Find where the given text appears and provide that cell's center as (x, y) coordinate. 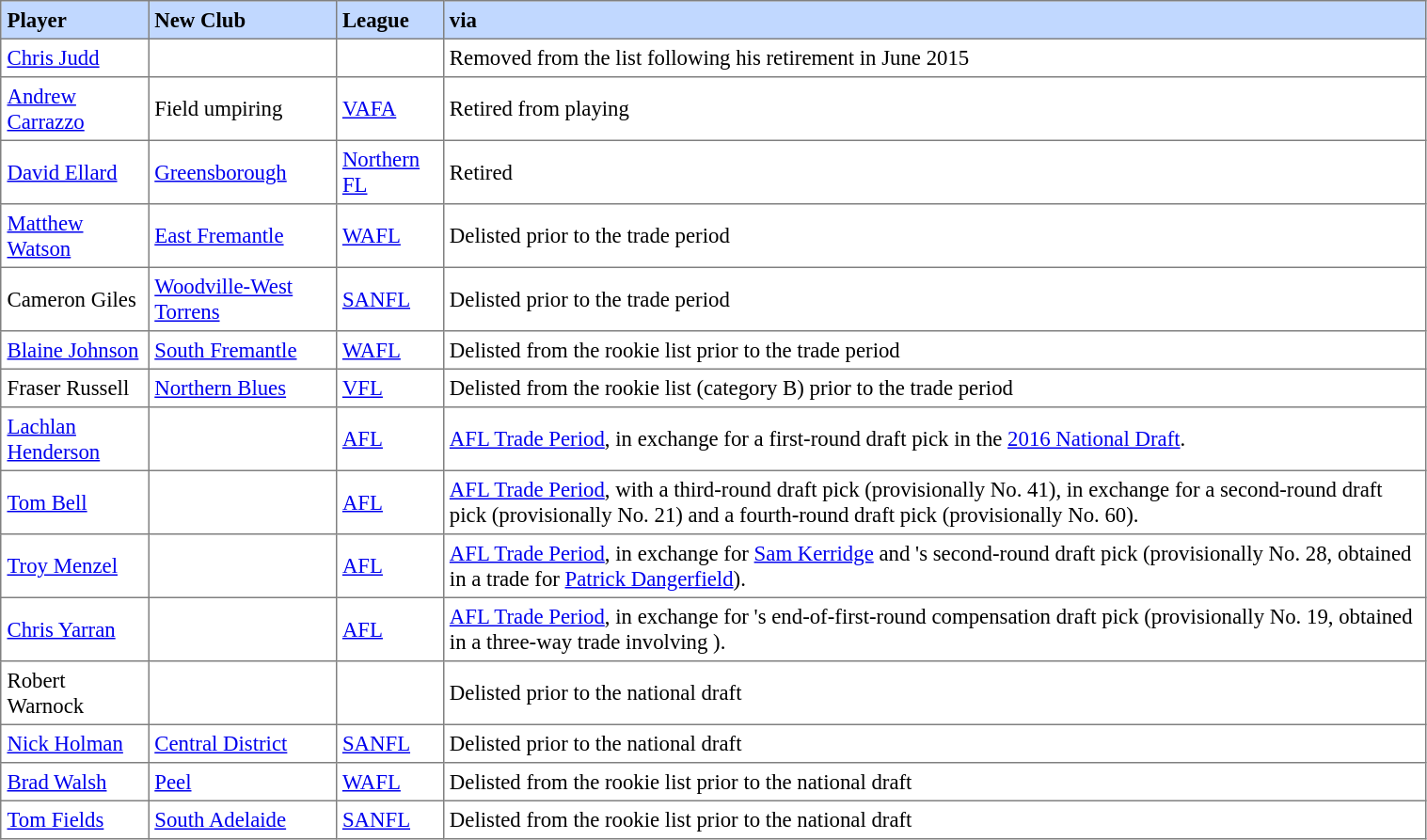
Tom Fields (75, 819)
Cameron Giles (75, 299)
Field umpiring (243, 109)
via (935, 20)
Troy Menzel (75, 566)
Player (75, 20)
VAFA (389, 109)
Retired from playing (935, 109)
AFL Trade Period, in exchange for Sam Kerridge and 's second-round draft pick (provisionally No. 28, obtained in a trade for Patrick Dangerfield). (935, 566)
South Adelaide (243, 819)
Lachlan Henderson (75, 439)
Tom Bell (75, 502)
Chris Yarran (75, 629)
Delisted from the rookie list prior to the trade period (935, 350)
Retired (935, 172)
Fraser Russell (75, 388)
David Ellard (75, 172)
AFL Trade Period, in exchange for 's end-of-first-round compensation draft pick (provisionally No. 19, obtained in a three-way trade involving ). (935, 629)
Northern Blues (243, 388)
Brad Walsh (75, 782)
Central District (243, 743)
AFL Trade Period, in exchange for a first-round draft pick in the 2016 National Draft. (935, 439)
Woodville-West Torrens (243, 299)
South Fremantle (243, 350)
Removed from the list following his retirement in June 2015 (935, 57)
Peel (243, 782)
Delisted from the rookie list (category B) prior to the trade period (935, 388)
Robert Warnock (75, 693)
Matthew Watson (75, 236)
East Fremantle (243, 236)
Northern FL (389, 172)
Blaine Johnson (75, 350)
VFL (389, 388)
Andrew Carrazzo (75, 109)
New Club (243, 20)
Nick Holman (75, 743)
Chris Judd (75, 57)
League (389, 20)
Greensborough (243, 172)
